Determine the (x, y) coordinate at the center of the cell enclosing the given text.  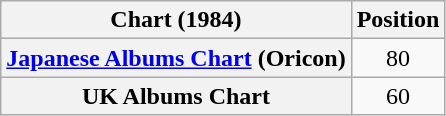
80 (398, 58)
Position (398, 20)
Chart (1984) (176, 20)
Japanese Albums Chart (Oricon) (176, 58)
60 (398, 96)
UK Albums Chart (176, 96)
